For the text-containing cell, return its midpoint in (X, Y) coordinate format. 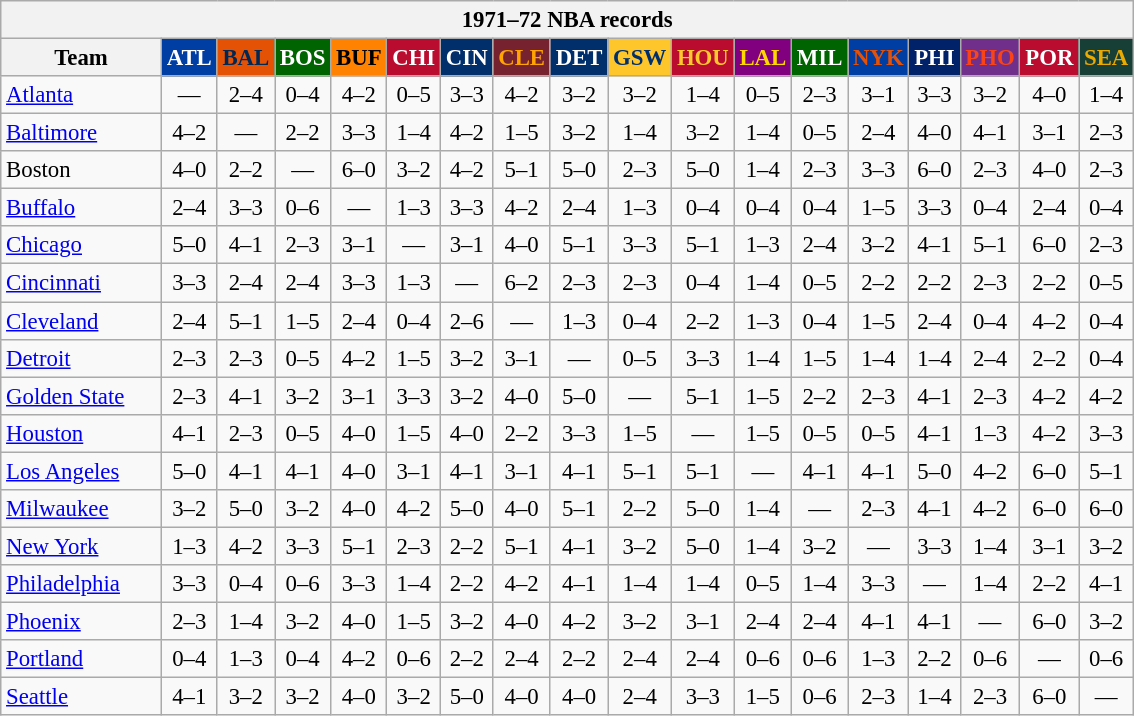
DET (578, 58)
BOS (303, 58)
CHI (414, 58)
Buffalo (82, 208)
POR (1050, 58)
Philadelphia (82, 584)
Detroit (82, 358)
New York (82, 546)
Team (82, 58)
Phoenix (82, 621)
LAL (762, 58)
2–6 (467, 321)
CLE (522, 58)
PHI (934, 58)
6–2 (522, 283)
ATL (189, 58)
1971–72 NBA records (568, 20)
Portland (82, 659)
Boston (82, 170)
Houston (82, 433)
HOU (704, 58)
MIL (820, 58)
NYK (878, 58)
GSW (640, 58)
Milwaukee (82, 509)
SEA (1106, 58)
CIN (467, 58)
BUF (359, 58)
Los Angeles (82, 471)
Atlanta (82, 95)
Chicago (82, 245)
Baltimore (82, 133)
BAL (246, 58)
PHO (990, 58)
Cleveland (82, 321)
Golden State (82, 396)
Cincinnati (82, 283)
Seattle (82, 697)
